Detect which cell encompasses the target text, then output its [X, Y] center coordinate. 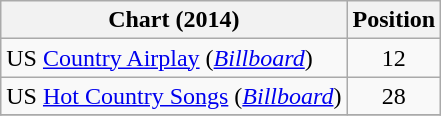
Chart (2014) [174, 20]
US Country Airplay (Billboard) [174, 58]
Position [394, 20]
US Hot Country Songs (Billboard) [174, 96]
12 [394, 58]
28 [394, 96]
